For the text-containing cell, return its midpoint in (x, y) coordinate format. 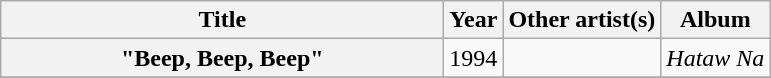
"Beep, Beep, Beep" (222, 58)
1994 (474, 58)
Other artist(s) (582, 20)
Hataw Na (716, 58)
Year (474, 20)
Album (716, 20)
Title (222, 20)
